Return (x, y) of the center of cell containing provided text 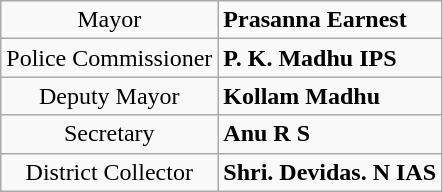
Secretary (110, 134)
Deputy Mayor (110, 96)
Anu R S (330, 134)
District Collector (110, 172)
P. K. Madhu IPS (330, 58)
Shri. Devidas. N IAS (330, 172)
Police Commissioner (110, 58)
Mayor (110, 20)
Prasanna Earnest (330, 20)
Kollam Madhu (330, 96)
